Locate the cell with the specified text and output its (X, Y) center coordinate. 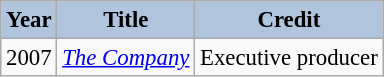
2007 (29, 58)
The Company (126, 58)
Credit (289, 20)
Executive producer (289, 58)
Year (29, 20)
Title (126, 20)
